For the text-containing cell, return its midpoint in (x, y) coordinate format. 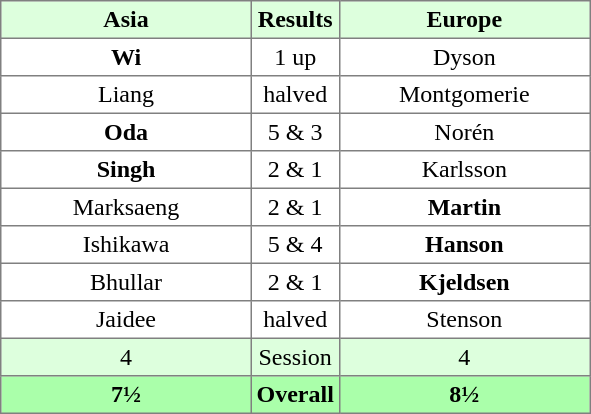
Norén (464, 132)
Asia (126, 20)
5 & 3 (295, 132)
Singh (126, 170)
Hanson (464, 245)
Dyson (464, 57)
1 up (295, 57)
Europe (464, 20)
5 & 4 (295, 245)
Marksaeng (126, 207)
Results (295, 20)
Montgomerie (464, 95)
7½ (126, 395)
Session (295, 357)
Kjeldsen (464, 282)
Stenson (464, 320)
Bhullar (126, 282)
Oda (126, 132)
Overall (295, 395)
Jaidee (126, 320)
Karlsson (464, 170)
Martin (464, 207)
Wi (126, 57)
Liang (126, 95)
Ishikawa (126, 245)
8½ (464, 395)
